Search for the cell housing the specified text and yield its (x, y) center coordinate. 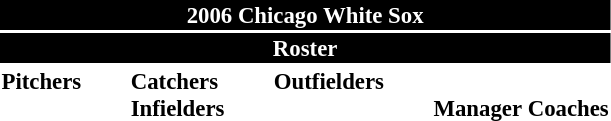
2006 Chicago White Sox (305, 15)
Roster (305, 48)
